Find where the given text appears and provide that cell's center as [X, Y] coordinate. 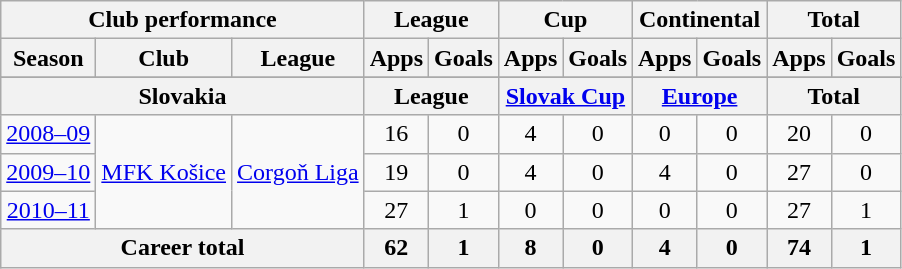
74 [799, 248]
2008–09 [48, 134]
2010–11 [48, 210]
Cup [565, 20]
16 [396, 134]
Europe [700, 96]
Club [164, 58]
Club performance [182, 20]
Corgoň Liga [298, 172]
8 [530, 248]
2009–10 [48, 172]
Season [48, 58]
19 [396, 172]
Career total [182, 248]
62 [396, 248]
Slovak Cup [565, 96]
Continental [700, 20]
Slovakia [182, 96]
20 [799, 134]
MFK Košice [164, 172]
